Search for the cell housing the specified text and yield its [x, y] center coordinate. 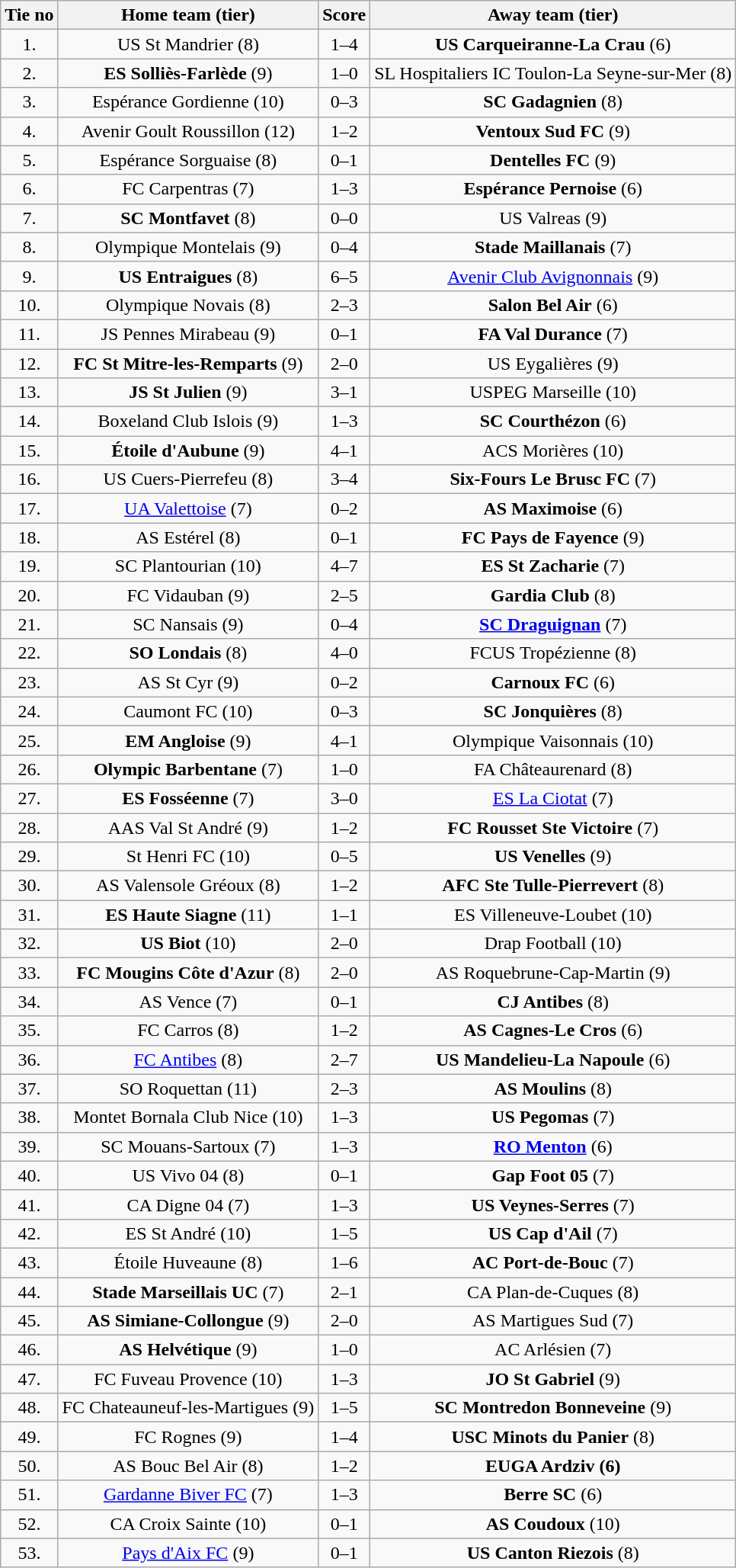
34. [29, 1002]
26. [29, 769]
Pays d'Aix FC (9) [188, 1553]
52. [29, 1524]
AFC Ste Tulle-Pierrevert (8) [553, 886]
20. [29, 595]
Gardia Club (8) [553, 595]
35. [29, 1031]
Étoile d'Aubune (9) [188, 451]
32. [29, 944]
FCUS Tropézienne (8) [553, 653]
28. [29, 827]
AC Port-de-Bouc (7) [553, 1262]
7. [29, 218]
JO St Gabriel (9) [553, 1379]
42. [29, 1233]
AS Simiane-Collongue (9) [188, 1321]
EM Angloise (9) [188, 740]
53. [29, 1553]
47. [29, 1379]
Étoile Huveaune (8) [188, 1262]
ACS Morières (10) [553, 451]
Olympique Novais (8) [188, 305]
Stade Marseillais UC (7) [188, 1292]
Carnoux FC (6) [553, 682]
SC Gadagnien (8) [553, 102]
SC Montredon Bonneveine (9) [553, 1408]
FC St Mitre-les-Remparts (9) [188, 364]
Montet Bornala Club Nice (10) [188, 1117]
AS Roquebrune-Cap-Martin (9) [553, 973]
2. [29, 73]
AS Bouc Bel Air (8) [188, 1466]
US Venelles (9) [553, 857]
RO Menton (6) [553, 1146]
Stade Maillanais (7) [553, 247]
US Cap d'Ail (7) [553, 1233]
39. [29, 1146]
Six-Fours Le Brusc FC (7) [553, 479]
10. [29, 305]
2–5 [344, 595]
US Eygalières (9) [553, 364]
4. [29, 131]
Gap Foot 05 (7) [553, 1175]
19. [29, 566]
US Cuers-Pierrefeu (8) [188, 479]
FC Carros (8) [188, 1031]
25. [29, 740]
15. [29, 451]
0–5 [344, 857]
FA Châteaurenard (8) [553, 769]
3–4 [344, 479]
SC Jonquières (8) [553, 711]
USC Minots du Panier (8) [553, 1437]
AS Maximoise (6) [553, 508]
Dentelles FC (9) [553, 160]
Olympique Montelais (9) [188, 247]
Olympic Barbentane (7) [188, 769]
AS Vence (7) [188, 1002]
AC Arlésien (7) [553, 1350]
CA Plan-de-Cuques (8) [553, 1292]
21. [29, 624]
Ventoux Sud FC (9) [553, 131]
ES St Zacharie (7) [553, 566]
CA Digne 04 (7) [188, 1204]
5. [29, 160]
UA Valettoise (7) [188, 508]
US Biot (10) [188, 944]
Tie no [29, 15]
Espérance Gordienne (10) [188, 102]
24. [29, 711]
9. [29, 276]
40. [29, 1175]
11. [29, 334]
ES Fosséenne (7) [188, 798]
SO Roquettan (11) [188, 1089]
JS Pennes Mirabeau (9) [188, 334]
FA Val Durance (7) [553, 334]
AS Helvétique (9) [188, 1350]
FC Chateauneuf-les-Martigues (9) [188, 1408]
4–0 [344, 653]
12. [29, 364]
AS Moulins (8) [553, 1089]
AS Coudoux (10) [553, 1524]
0–0 [344, 218]
CJ Antibes (8) [553, 1002]
JS St Julien (9) [188, 393]
FC Pays de Fayence (9) [553, 537]
FC Fuveau Provence (10) [188, 1379]
CA Croix Sainte (10) [188, 1524]
FC Rousset Ste Victoire (7) [553, 827]
Olympique Vaisonnais (10) [553, 740]
SO Londais (8) [188, 653]
SC Montfavet (8) [188, 218]
Away team (tier) [553, 15]
FC Carpentras (7) [188, 189]
3–1 [344, 393]
ES Solliès-Farlède (9) [188, 73]
4–7 [344, 566]
49. [29, 1437]
SC Draguignan (7) [553, 624]
AS St Cyr (9) [188, 682]
45. [29, 1321]
22. [29, 653]
ES Villeneuve-Loubet (10) [553, 915]
16. [29, 479]
23. [29, 682]
43. [29, 1262]
37. [29, 1089]
Gardanne Biver FC (7) [188, 1495]
Berre SC (6) [553, 1495]
Espérance Pernoise (6) [553, 189]
2–1 [344, 1292]
Caumont FC (10) [188, 711]
US Pegomas (7) [553, 1117]
1–6 [344, 1262]
3. [29, 102]
13. [29, 393]
3–0 [344, 798]
AS Valensole Gréoux (8) [188, 886]
44. [29, 1292]
17. [29, 508]
6–5 [344, 276]
6. [29, 189]
50. [29, 1466]
FC Vidauban (9) [188, 595]
US St Mandrier (8) [188, 44]
29. [29, 857]
Score [344, 15]
30. [29, 886]
ES Haute Siagne (11) [188, 915]
Drap Football (10) [553, 944]
51. [29, 1495]
Espérance Sorguaise (8) [188, 160]
US Mandelieu-La Napoule (6) [553, 1060]
Home team (tier) [188, 15]
FC Rognes (9) [188, 1437]
US Carqueiranne-La Crau (6) [553, 44]
1–1 [344, 915]
SC Courthézon (6) [553, 422]
US Canton Riezois (8) [553, 1553]
St Henri FC (10) [188, 857]
SC Nansais (9) [188, 624]
ES La Ciotat (7) [553, 798]
41. [29, 1204]
USPEG Marseille (10) [553, 393]
18. [29, 537]
36. [29, 1060]
8. [29, 247]
SC Mouans-Sartoux (7) [188, 1146]
31. [29, 915]
EUGA Ardziv (6) [553, 1466]
FC Mougins Côte d'Azur (8) [188, 973]
Avenir Goult Roussillon (12) [188, 131]
Boxeland Club Islois (9) [188, 422]
US Entraigues (8) [188, 276]
2–7 [344, 1060]
US Vivo 04 (8) [188, 1175]
Salon Bel Air (6) [553, 305]
FC Antibes (8) [188, 1060]
33. [29, 973]
Avenir Club Avignonnais (9) [553, 276]
ES St André (10) [188, 1233]
AS Estérel (8) [188, 537]
AAS Val St André (9) [188, 827]
27. [29, 798]
38. [29, 1117]
SC Plantourian (10) [188, 566]
US Veynes-Serres (7) [553, 1204]
48. [29, 1408]
1. [29, 44]
US Valreas (9) [553, 218]
SL Hospitaliers IC Toulon-La Seyne-sur-Mer (8) [553, 73]
AS Cagnes-Le Cros (6) [553, 1031]
14. [29, 422]
AS Martigues Sud (7) [553, 1321]
46. [29, 1350]
